Search for the cell housing the specified text and yield its (X, Y) center coordinate. 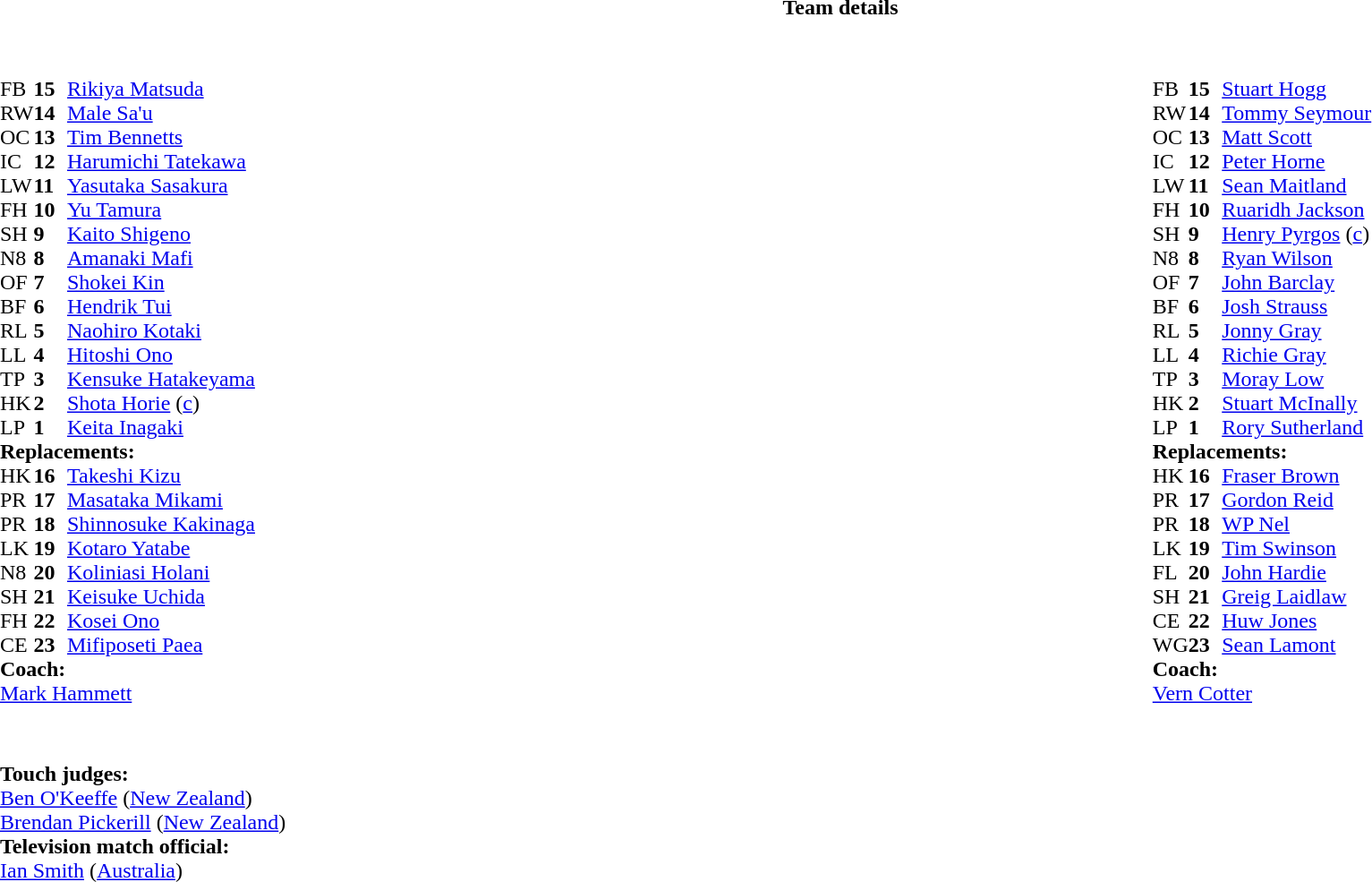
John Hardie (1296, 573)
WP Nel (1296, 525)
Kosei Ono (161, 621)
FL (1171, 573)
Sean Lamont (1296, 645)
Fraser Brown (1296, 476)
Shokei Kin (161, 283)
Tommy Seymour (1296, 113)
Keisuke Uchida (161, 596)
Vern Cotter (1262, 693)
John Barclay (1296, 283)
Yu Tamura (161, 210)
Matt Scott (1296, 138)
Stuart McInally (1296, 403)
Rikiya Matsuda (161, 90)
Huw Jones (1296, 621)
Gordon Reid (1296, 500)
Josh Strauss (1296, 306)
Ryan Wilson (1296, 258)
Kotaro Yatabe (161, 548)
Stuart Hogg (1296, 90)
Rory Sutherland (1296, 428)
Tim Bennetts (161, 138)
Shinnosuke Kakinaga (161, 525)
Hendrik Tui (161, 306)
Moray Low (1296, 380)
WG (1171, 645)
Harumichi Tatekawa (161, 161)
Henry Pyrgos (c) (1296, 235)
Jonny Gray (1296, 331)
Greig Laidlaw (1296, 596)
Mifiposeti Paea (161, 645)
Kaito Shigeno (161, 235)
Takeshi Kizu (161, 476)
Amanaki Mafi (161, 258)
Shota Horie (c) (161, 403)
Yasutaka Sasakura (161, 186)
Koliniasi Holani (161, 573)
Richie Gray (1296, 355)
Tim Swinson (1296, 548)
Male Sa'u (161, 113)
Peter Horne (1296, 161)
Mark Hammett (127, 693)
Kensuke Hatakeyama (161, 380)
Keita Inagaki (161, 428)
Sean Maitland (1296, 186)
Ruaridh Jackson (1296, 210)
Hitoshi Ono (161, 355)
Masataka Mikami (161, 500)
Naohiro Kotaki (161, 331)
